Capture the cell that displays the provided text and extract its [x, y] central coordinate. 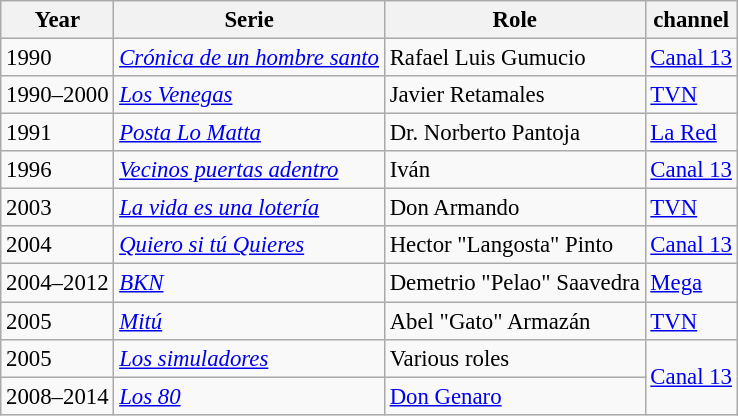
1996 [58, 170]
Crónica de un hombre santo [249, 58]
La vida es una lotería [249, 208]
Year [58, 20]
Hector "Langosta" Pinto [514, 245]
2003 [58, 208]
La Red [691, 133]
Don Genaro [514, 396]
2008–2014 [58, 396]
Javier Retamales [514, 95]
2004–2012 [58, 283]
Vecinos puertas adentro [249, 170]
Various roles [514, 358]
1990 [58, 58]
channel [691, 20]
Posta Lo Matta [249, 133]
Quiero si tú Quieres [249, 245]
Iván [514, 170]
Abel "Gato" Armazán [514, 321]
Role [514, 20]
BKN [249, 283]
Los Venegas [249, 95]
2004 [58, 245]
Mega [691, 283]
Demetrio "Pelao" Saavedra [514, 283]
Dr. Norberto Pantoja [514, 133]
Los simuladores [249, 358]
Mitú [249, 321]
Los 80 [249, 396]
Don Armando [514, 208]
1991 [58, 133]
Rafael Luis Gumucio [514, 58]
1990–2000 [58, 95]
Serie [249, 20]
